Find where the given text appears and provide that cell's center as [X, Y] coordinate. 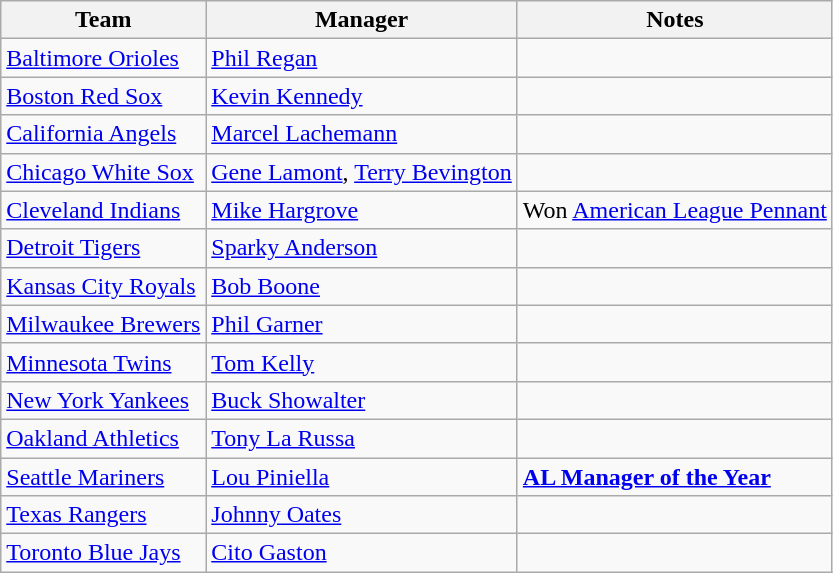
Manager [362, 20]
Kevin Kennedy [362, 96]
Chicago White Sox [104, 172]
Gene Lamont, Terry Bevington [362, 172]
Tony La Russa [362, 438]
Seattle Mariners [104, 477]
Cito Gaston [362, 553]
Baltimore Orioles [104, 58]
Tom Kelly [362, 362]
Phil Regan [362, 58]
AL Manager of the Year [674, 477]
New York Yankees [104, 400]
Boston Red Sox [104, 96]
Lou Piniella [362, 477]
Detroit Tigers [104, 248]
Texas Rangers [104, 515]
Buck Showalter [362, 400]
Milwaukee Brewers [104, 324]
Marcel Lachemann [362, 134]
Oakland Athletics [104, 438]
Cleveland Indians [104, 210]
Team [104, 20]
Bob Boone [362, 286]
Mike Hargrove [362, 210]
Sparky Anderson [362, 248]
Johnny Oates [362, 515]
Minnesota Twins [104, 362]
Toronto Blue Jays [104, 553]
California Angels [104, 134]
Won American League Pennant [674, 210]
Phil Garner [362, 324]
Notes [674, 20]
Kansas City Royals [104, 286]
